Scan for the cell matching the given text and deliver its [X, Y] coordinate at center. 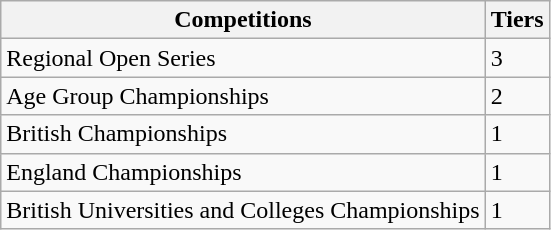
British Championships [243, 134]
British Universities and Colleges Championships [243, 210]
3 [517, 58]
Tiers [517, 20]
Competitions [243, 20]
England Championships [243, 172]
2 [517, 96]
Regional Open Series [243, 58]
Age Group Championships [243, 96]
